Scan for the cell matching the given text and deliver its [X, Y] coordinate at center. 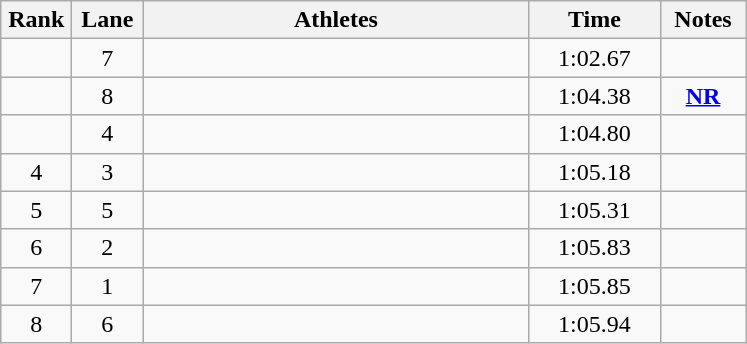
1:05.85 [594, 286]
1:04.38 [594, 96]
2 [108, 248]
Rank [36, 20]
1:04.80 [594, 134]
Notes [703, 20]
NR [703, 96]
3 [108, 172]
1:05.94 [594, 324]
Lane [108, 20]
Athletes [336, 20]
Time [594, 20]
1 [108, 286]
1:05.83 [594, 248]
1:02.67 [594, 58]
1:05.18 [594, 172]
1:05.31 [594, 210]
